Output the [X, Y] coordinate of the center of the cell containing the given text.  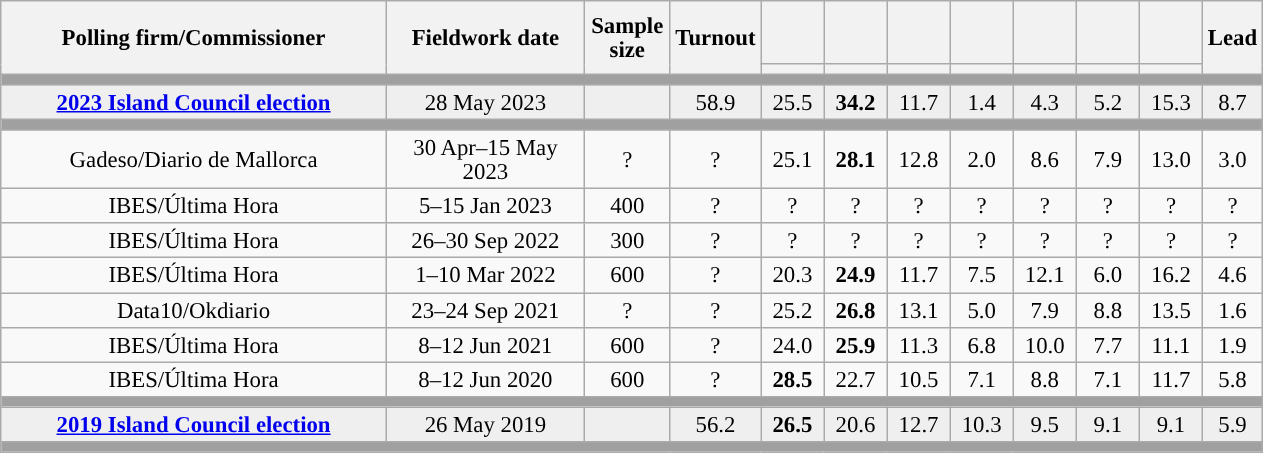
28.5 [792, 380]
Polling firm/Commissioner [194, 38]
22.7 [856, 380]
15.3 [1170, 102]
13.1 [918, 310]
13.5 [1170, 310]
1.6 [1232, 310]
10.3 [982, 424]
Sample size [627, 38]
25.5 [792, 102]
300 [627, 242]
28.1 [856, 160]
11.1 [1170, 344]
Turnout [716, 38]
Data10/Okdiario [194, 310]
6.0 [1108, 276]
20.3 [792, 276]
56.2 [716, 424]
1.9 [1232, 344]
12.8 [918, 160]
7.7 [1108, 344]
26.8 [856, 310]
12.7 [918, 424]
26.5 [792, 424]
3.0 [1232, 160]
4.6 [1232, 276]
5.9 [1232, 424]
5.2 [1108, 102]
2023 Island Council election [194, 102]
26 May 2019 [485, 424]
10.0 [1044, 344]
25.1 [792, 160]
4.3 [1044, 102]
8–12 Jun 2020 [485, 380]
1–10 Mar 2022 [485, 276]
5.8 [1232, 380]
26–30 Sep 2022 [485, 242]
5.0 [982, 310]
58.9 [716, 102]
10.5 [918, 380]
24.9 [856, 276]
12.1 [1044, 276]
6.8 [982, 344]
30 Apr–15 May 2023 [485, 160]
23–24 Sep 2021 [485, 310]
2.0 [982, 160]
8.7 [1232, 102]
13.0 [1170, 160]
Fieldwork date [485, 38]
24.0 [792, 344]
9.5 [1044, 424]
28 May 2023 [485, 102]
11.3 [918, 344]
8–12 Jun 2021 [485, 344]
Lead [1232, 38]
16.2 [1170, 276]
2019 Island Council election [194, 424]
25.9 [856, 344]
Gadeso/Diario de Mallorca [194, 160]
400 [627, 206]
5–15 Jan 2023 [485, 206]
20.6 [856, 424]
34.2 [856, 102]
7.5 [982, 276]
25.2 [792, 310]
8.6 [1044, 160]
1.4 [982, 102]
